Output the (x, y) coordinate of the center of the cell containing the given text.  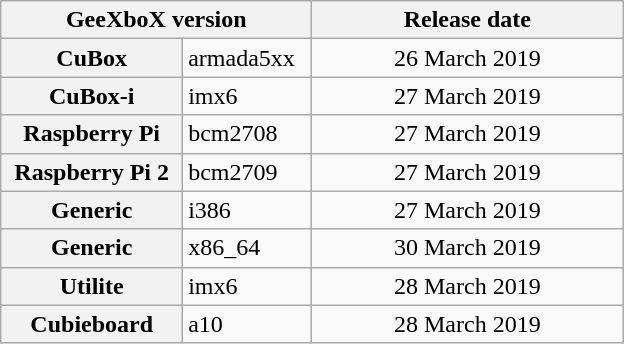
armada5xx (248, 58)
CuBox (92, 58)
GeeXboX version (156, 20)
Release date (468, 20)
x86_64 (248, 248)
i386 (248, 210)
a10 (248, 324)
Utilite (92, 286)
Raspberry Pi (92, 134)
bcm2708 (248, 134)
Cubieboard (92, 324)
26 March 2019 (468, 58)
Raspberry Pi 2 (92, 172)
bcm2709 (248, 172)
CuBox-i (92, 96)
30 March 2019 (468, 248)
